Locate the cell with the specified text and output its [X, Y] center coordinate. 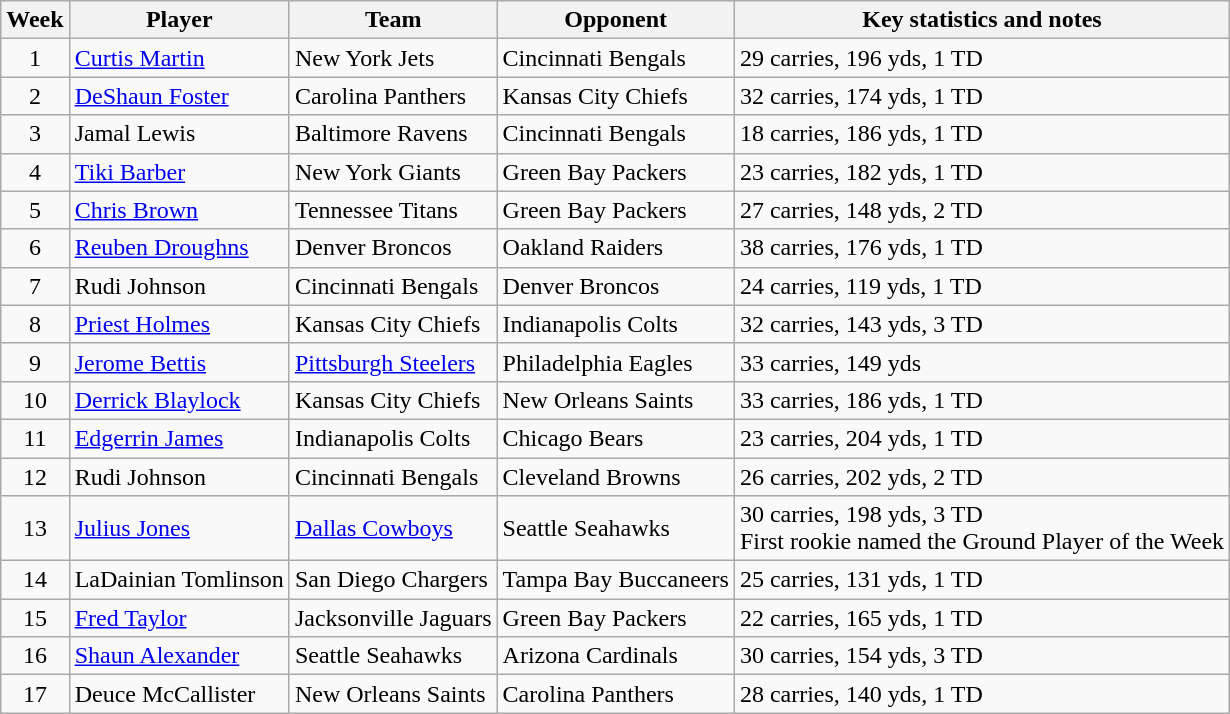
30 carries, 154 yds, 3 TD [982, 656]
Derrick Blaylock [179, 400]
Jerome Bettis [179, 362]
23 carries, 204 yds, 1 TD [982, 438]
Dallas Cowboys [393, 528]
6 [35, 248]
Team [393, 20]
7 [35, 286]
Deuce McCallister [179, 694]
Priest Holmes [179, 324]
Philadelphia Eagles [616, 362]
30 carries, 198 yds, 3 TDFirst rookie named the Ground Player of the Week [982, 528]
15 [35, 618]
Arizona Cardinals [616, 656]
32 carries, 174 yds, 1 TD [982, 96]
Baltimore Ravens [393, 134]
Cleveland Browns [616, 477]
28 carries, 140 yds, 1 TD [982, 694]
23 carries, 182 yds, 1 TD [982, 172]
San Diego Chargers [393, 580]
Pittsburgh Steelers [393, 362]
25 carries, 131 yds, 1 TD [982, 580]
13 [35, 528]
Jamal Lewis [179, 134]
Chris Brown [179, 210]
2 [35, 96]
Fred Taylor [179, 618]
8 [35, 324]
Curtis Martin [179, 58]
Tiki Barber [179, 172]
Reuben Droughns [179, 248]
New York Jets [393, 58]
Jacksonville Jaguars [393, 618]
18 carries, 186 yds, 1 TD [982, 134]
26 carries, 202 yds, 2 TD [982, 477]
12 [35, 477]
Julius Jones [179, 528]
4 [35, 172]
DeShaun Foster [179, 96]
Tennessee Titans [393, 210]
Chicago Bears [616, 438]
Tampa Bay Buccaneers [616, 580]
29 carries, 196 yds, 1 TD [982, 58]
New York Giants [393, 172]
Shaun Alexander [179, 656]
33 carries, 186 yds, 1 TD [982, 400]
22 carries, 165 yds, 1 TD [982, 618]
1 [35, 58]
32 carries, 143 yds, 3 TD [982, 324]
5 [35, 210]
33 carries, 149 yds [982, 362]
9 [35, 362]
10 [35, 400]
3 [35, 134]
Edgerrin James [179, 438]
14 [35, 580]
Opponent [616, 20]
17 [35, 694]
16 [35, 656]
24 carries, 119 yds, 1 TD [982, 286]
Key statistics and notes [982, 20]
38 carries, 176 yds, 1 TD [982, 248]
27 carries, 148 yds, 2 TD [982, 210]
Player [179, 20]
Oakland Raiders [616, 248]
11 [35, 438]
LaDainian Tomlinson [179, 580]
Week [35, 20]
